Provide the [x, y] coordinate of the cell's center where the given text is located.  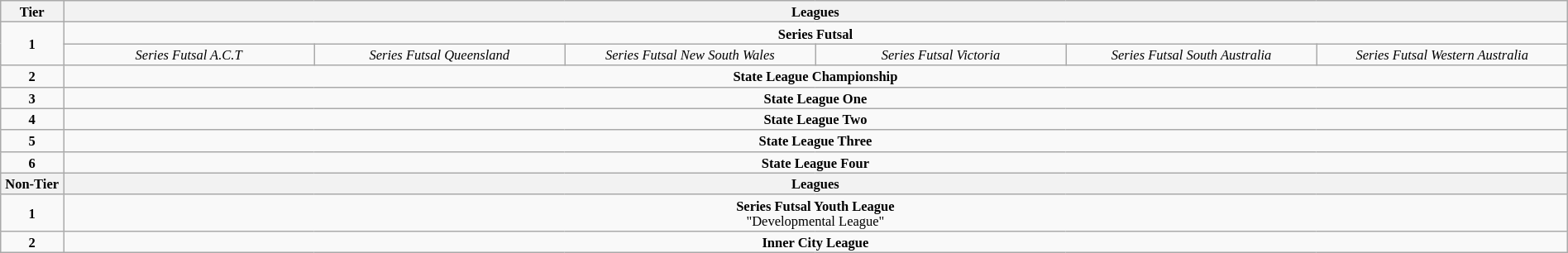
5 [32, 141]
Inner City League [815, 241]
State League One [815, 98]
Series Futsal Queensland [440, 55]
Series Futsal South Australia [1191, 55]
State League Three [815, 141]
State League Two [815, 119]
State League Four [815, 162]
Series Futsal Western Australia [1442, 55]
Series Futsal Youth League "Developmental League" [815, 212]
Non-Tier [32, 184]
Series Futsal Victoria [941, 55]
Series Futsal New South Wales [690, 55]
3 [32, 98]
Tier [32, 12]
Series Futsal A.C.T [189, 55]
State League Championship [815, 76]
4 [32, 119]
6 [32, 162]
Series Futsal [815, 33]
